For the text-containing cell, return its midpoint in [x, y] coordinate format. 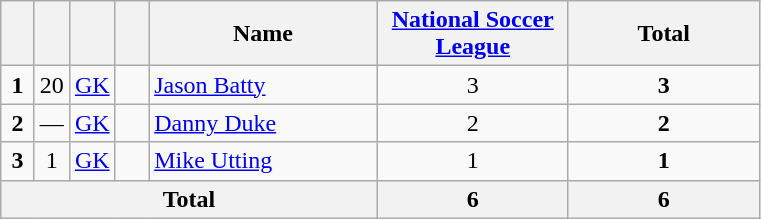
Mike Utting [264, 161]
National Soccer League [472, 34]
Jason Batty [264, 85]
20 [52, 85]
— [52, 123]
Name [264, 34]
Danny Duke [264, 123]
